Extract the (X, Y) coordinate from the center of the cell holding the provided text.  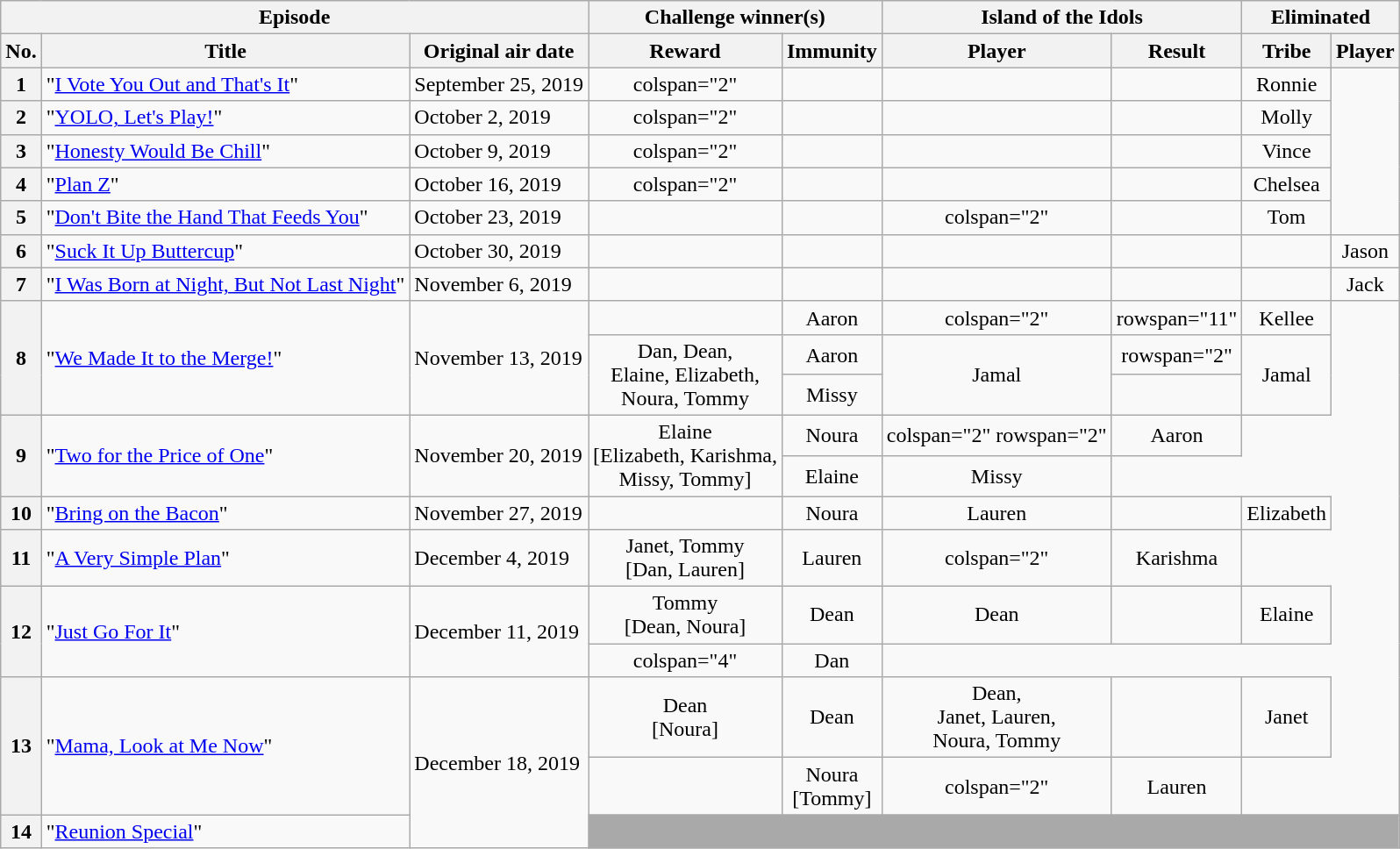
2 (21, 118)
"Honesty Would Be Chill" (225, 151)
No. (21, 51)
rowspan="2" (1177, 354)
"We Made It to the Merge!" (225, 358)
colspan="4" (684, 660)
December 11, 2019 (499, 631)
"Suck It Up Buttercup" (225, 251)
1 (21, 84)
Original air date (499, 51)
Janet, Tommy[Dan, Lauren] (684, 558)
September 25, 2019 (499, 84)
December 18, 2019 (499, 763)
Dean,Janet, Lauren,Noura, Tommy (996, 717)
"Mama, Look at Me Now" (225, 746)
Episode (295, 18)
Molly (1287, 118)
November 6, 2019 (499, 284)
Jack (1366, 284)
October 16, 2019 (499, 184)
"Just Go For It" (225, 631)
10 (21, 513)
November 27, 2019 (499, 513)
Elaine[Elizabeth, Karishma,Missy, Tommy] (684, 455)
3 (21, 151)
Karishma (1177, 558)
11 (21, 558)
Title (225, 51)
colspan="2" rowspan="2" (996, 435)
rowspan="11" (1177, 317)
6 (21, 251)
Janet (1287, 717)
November 20, 2019 (499, 455)
"Plan Z" (225, 184)
Tribe (1287, 51)
"Don't Bite the Hand That Feeds You" (225, 218)
13 (21, 746)
Vince (1287, 151)
Noura[Tommy] (832, 786)
December 4, 2019 (499, 558)
Elizabeth (1287, 513)
Result (1177, 51)
8 (21, 358)
"I Vote You Out and That's It" (225, 84)
Chelsea (1287, 184)
"Two for the Price of One" (225, 455)
Dean[Noura] (684, 717)
"I Was Born at Night, But Not Last Night" (225, 284)
Dan, Dean,Elaine, Elizabeth,Noura, Tommy (684, 375)
October 30, 2019 (499, 251)
9 (21, 455)
"A Very Simple Plan" (225, 558)
November 13, 2019 (499, 358)
Island of the Idols (1061, 18)
4 (21, 184)
12 (21, 631)
Reward (684, 51)
"Bring on the Bacon" (225, 513)
Eliminated (1321, 18)
Kellee (1287, 317)
October 9, 2019 (499, 151)
Tommy[Dean, Noura] (684, 616)
5 (21, 218)
"YOLO, Let's Play!" (225, 118)
Immunity (832, 51)
Tom (1287, 218)
Ronnie (1287, 84)
7 (21, 284)
Challenge winner(s) (735, 18)
14 (21, 831)
Dan (832, 660)
October 2, 2019 (499, 118)
October 23, 2019 (499, 218)
Jason (1366, 251)
"Reunion Special" (225, 831)
